Provide the [x, y] coordinate of the cell's center where the given text is located.  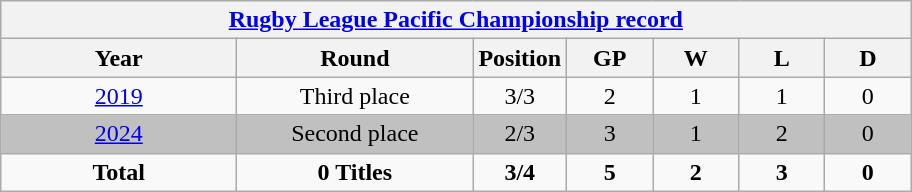
Round [355, 58]
Total [119, 172]
0 Titles [355, 172]
Third place [355, 96]
3/3 [520, 96]
L [782, 58]
2024 [119, 134]
D [868, 58]
5 [610, 172]
Second place [355, 134]
Year [119, 58]
2/3 [520, 134]
3/4 [520, 172]
Rugby League Pacific Championship record [456, 20]
2019 [119, 96]
Position [520, 58]
GP [610, 58]
W [696, 58]
